From the cell containing the given text, extract its center point as (X, Y) coordinate. 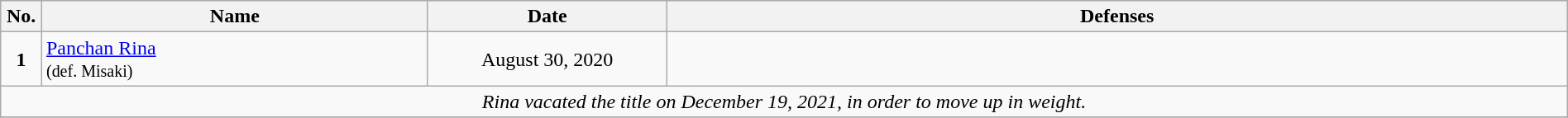
Rina vacated the title on December 19, 2021, in order to move up in weight. (784, 101)
Panchan Rina (def. Misaki) (235, 59)
1 (22, 59)
Name (235, 17)
Defenses (1116, 17)
August 30, 2020 (547, 59)
Date (547, 17)
No. (22, 17)
